Provide the (x, y) coordinate of the cell's center where the given text is located.  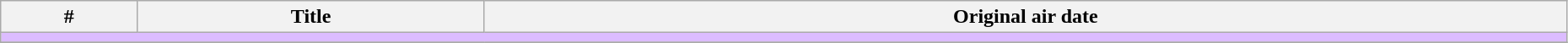
Original air date (1026, 17)
# (69, 17)
Title (311, 17)
